Capture the cell that displays the provided text and extract its [X, Y] central coordinate. 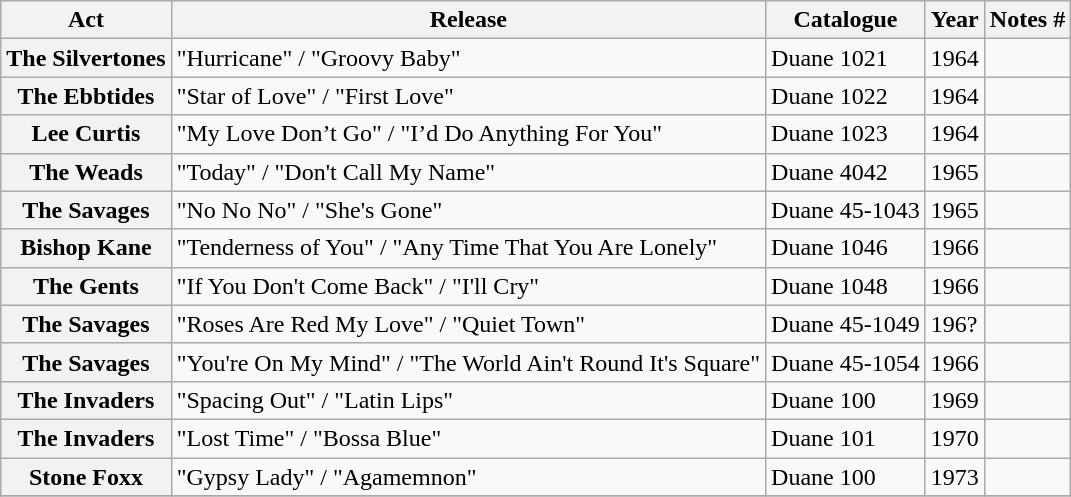
Release [468, 20]
The Weads [86, 172]
"Today" / "Don't Call My Name" [468, 172]
"If You Don't Come Back" / "I'll Cry" [468, 286]
"Tenderness of You" / "Any Time That You Are Lonely" [468, 248]
"Gypsy Lady" / "Agamemnon" [468, 477]
Duane 45-1043 [846, 210]
1970 [954, 438]
"You're On My Mind" / "The World Ain't Round It's Square" [468, 362]
1973 [954, 477]
The Ebbtides [86, 96]
Duane 45-1049 [846, 324]
Duane 45-1054 [846, 362]
"Star of Love" / "First Love" [468, 96]
"No No No" / "She's Gone" [468, 210]
196? [954, 324]
Duane 1046 [846, 248]
Duane 101 [846, 438]
Duane 1023 [846, 134]
"Lost Time" / "Bossa Blue" [468, 438]
"Roses Are Red My Love" / "Quiet Town" [468, 324]
Notes # [1027, 20]
Bishop Kane [86, 248]
Act [86, 20]
The Silvertones [86, 58]
Stone Foxx [86, 477]
"Hurricane" / "Groovy Baby" [468, 58]
"Spacing Out" / "Latin Lips" [468, 400]
"My Love Don’t Go" / "I’d Do Anything For You" [468, 134]
The Gents [86, 286]
Duane 1048 [846, 286]
Year [954, 20]
Lee Curtis [86, 134]
Duane 4042 [846, 172]
Catalogue [846, 20]
1969 [954, 400]
Duane 1022 [846, 96]
Duane 1021 [846, 58]
